Detect which cell encompasses the target text, then output its (x, y) center coordinate. 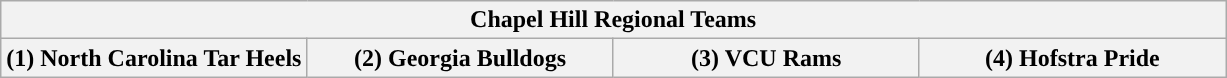
(2) Georgia Bulldogs (460, 58)
(3) VCU Rams (766, 58)
(4) Hofstra Pride (1072, 58)
Chapel Hill Regional Teams (614, 20)
(1) North Carolina Tar Heels (154, 58)
